Extract the (x, y) coordinate from the center of the cell holding the provided text.  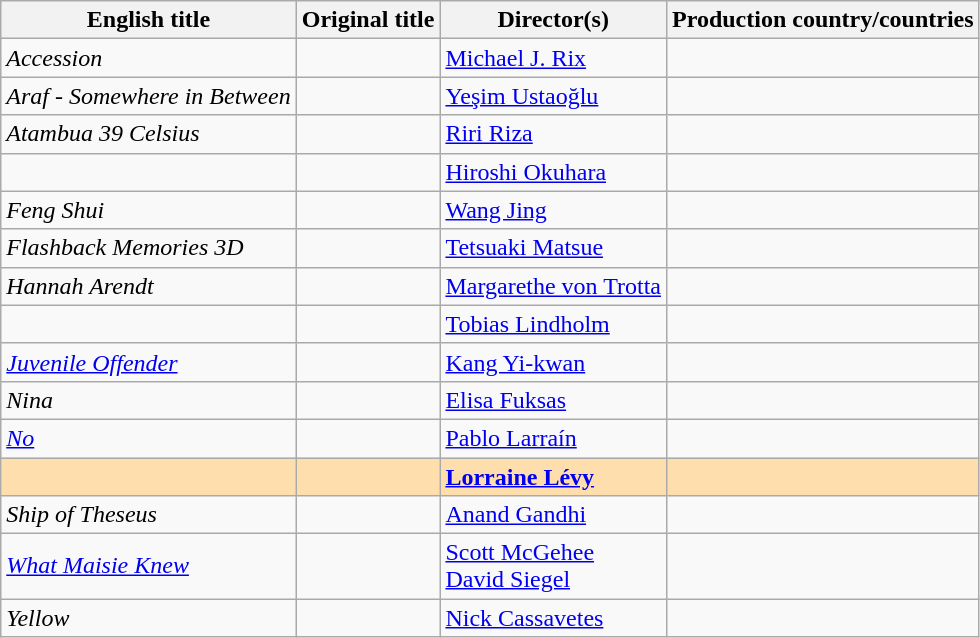
English title (148, 20)
Nina (148, 400)
Original title (368, 20)
Feng Shui (148, 210)
Anand Gandhi (554, 515)
Ship of Theseus (148, 515)
What Maisie Knew (148, 566)
Yellow (148, 618)
Tobias Lindholm (554, 324)
Scott McGeheeDavid Siegel (554, 566)
Accession (148, 58)
Margarethe von Trotta (554, 286)
Juvenile Offender (148, 362)
Tetsuaki Matsue (554, 248)
Flashback Memories 3D (148, 248)
Nick Cassavetes (554, 618)
Hannah Arendt (148, 286)
Director(s) (554, 20)
Production country/countries (822, 20)
Pablo Larraín (554, 438)
Elisa Fuksas (554, 400)
Atambua 39 Celsius (148, 134)
Kang Yi-kwan (554, 362)
Riri Riza (554, 134)
Wang Jing (554, 210)
Hiroshi Okuhara (554, 172)
Araf - Somewhere in Between (148, 96)
Michael J. Rix (554, 58)
No (148, 438)
Yeşim Ustaoğlu (554, 96)
Lorraine Lévy (554, 477)
